Scan for the cell matching the given text and deliver its (x, y) coordinate at center. 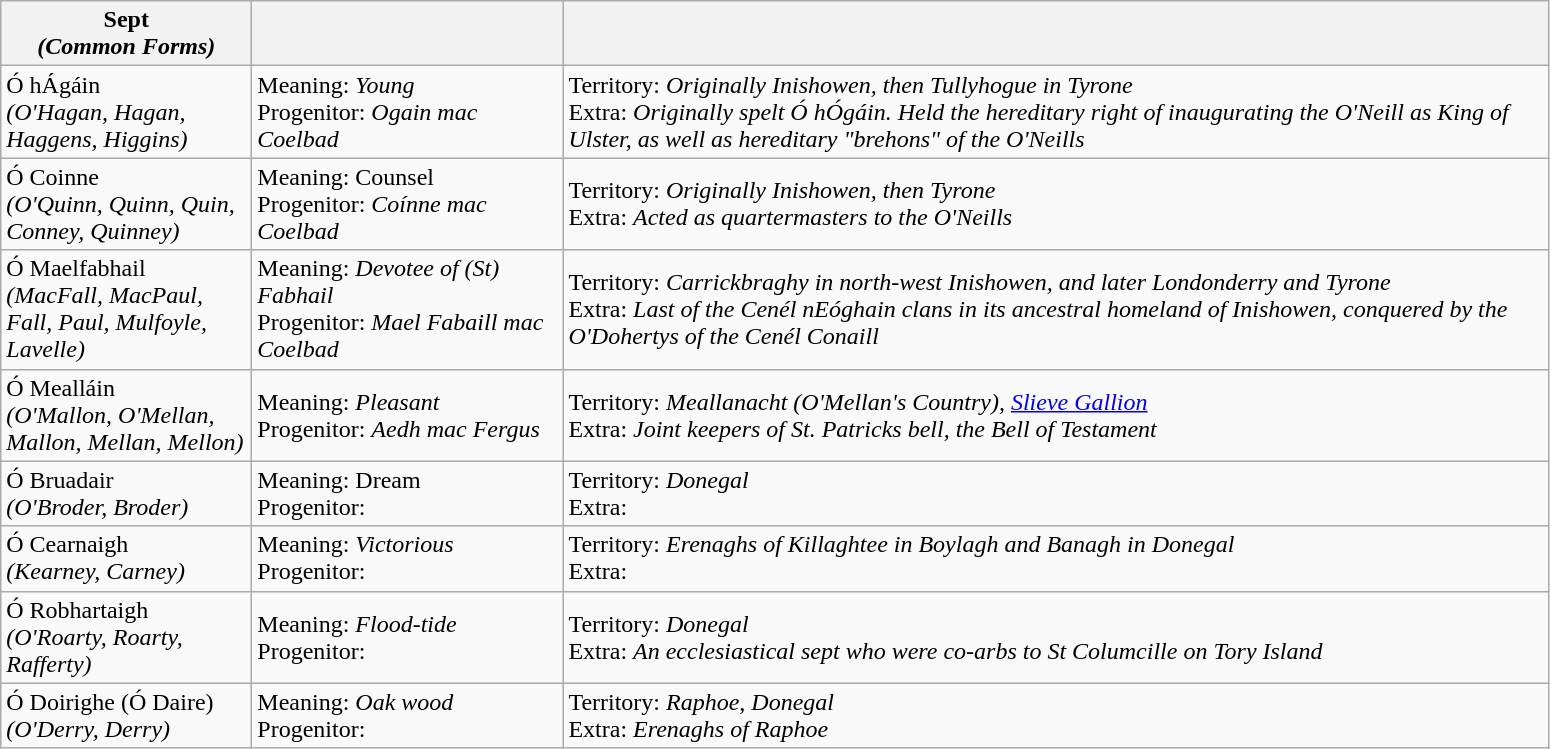
Territory: Raphoe, DonegalExtra: Erenaghs of Raphoe (1056, 716)
Territory: Meallanacht (O'Mellan's Country), Slieve GallionExtra: Joint keepers of St. Patricks bell, the Bell of Testament (1056, 415)
Meaning: YoungProgenitor: Ogain mac Coelbad (408, 112)
Meaning: Oak woodProgenitor: (408, 716)
Ó hÁgáin(O'Hagan, Hagan, Haggens, Higgins) (126, 112)
Ó Mealláin(O'Mallon, O'Mellan, Mallon, Mellan, Mellon) (126, 415)
Meaning: Flood-tideProgenitor: (408, 637)
Meaning: Devotee of (St) FabhailProgenitor: Mael Fabaill mac Coelbad (408, 310)
Meaning: CounselProgenitor: Coínne mac Coelbad (408, 204)
Ó Bruadair(O'Broder, Broder) (126, 494)
Ó Doirighe (Ó Daire)(O'Derry, Derry) (126, 716)
Territory: DonegalExtra: (1056, 494)
Ó Coinne(O'Quinn, Quinn, Quin, Conney, Quinney) (126, 204)
Territory: Originally Inishowen, then TyroneExtra: Acted as quartermasters to the O'Neills (1056, 204)
Territory: DonegalExtra: An ecclesiastical sept who were co-arbs to St Columcille on Tory Island (1056, 637)
Meaning: DreamProgenitor: (408, 494)
Meaning: VictoriousProgenitor: (408, 558)
Ó Cearnaigh(Kearney, Carney) (126, 558)
Ó Maelfabhail(MacFall, MacPaul, Fall, Paul, Mulfoyle, Lavelle) (126, 310)
Sept(Common Forms) (126, 34)
Territory: Erenaghs of Killaghtee in Boylagh and Banagh in DonegalExtra: (1056, 558)
Meaning: PleasantProgenitor: Aedh mac Fergus (408, 415)
Ó Robhartaigh(O'Roarty, Roarty, Rafferty) (126, 637)
